Return the [x, y] coordinate for the center point of the cell that contains the specified text.  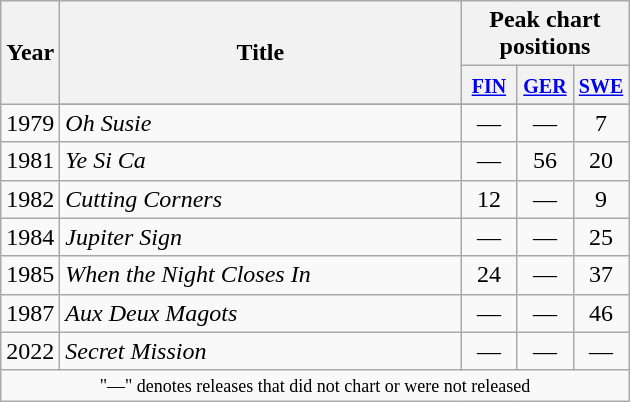
1981 [30, 161]
1985 [30, 275]
Year [30, 52]
FIN [489, 85]
37 [601, 275]
GER [545, 85]
20 [601, 161]
When the Night Closes In [260, 275]
Cutting Corners [260, 199]
56 [545, 161]
Secret Mission [260, 351]
1987 [30, 313]
Oh Susie [260, 123]
Title [260, 52]
Ye Si Ca [260, 161]
7 [601, 123]
Aux Deux Magots [260, 313]
Peak chart positions [545, 34]
SWE [601, 85]
46 [601, 313]
25 [601, 237]
24 [489, 275]
Jupiter Sign [260, 237]
1979 [30, 123]
2022 [30, 351]
"—" denotes releases that did not chart or were not released [315, 386]
1984 [30, 237]
9 [601, 199]
1982 [30, 199]
12 [489, 199]
